Return (x, y) of the center of cell containing provided text 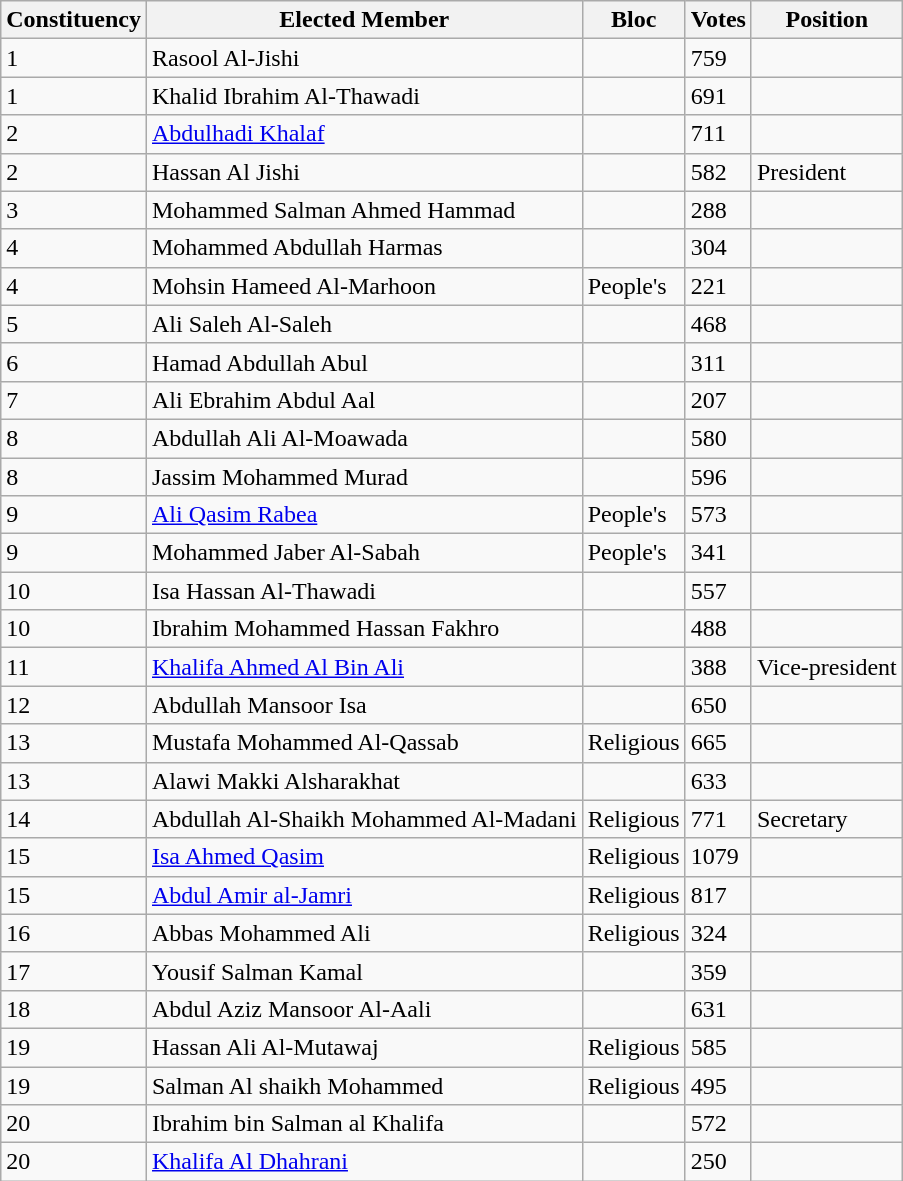
817 (718, 895)
Hamad Abdullah Abul (364, 362)
Constituency (74, 20)
596 (718, 477)
631 (718, 1009)
Abbas Mohammed Ali (364, 933)
580 (718, 438)
Jassim Mohammed Murad (364, 477)
Position (826, 20)
388 (718, 667)
488 (718, 629)
665 (718, 743)
557 (718, 591)
Mohammed Abdullah Harmas (364, 248)
Ibrahim Mohammed Hassan Fakhro (364, 629)
582 (718, 172)
Mustafa Mohammed Al-Qassab (364, 743)
Mohammed Jaber Al-Sabah (364, 553)
12 (74, 705)
585 (718, 1047)
495 (718, 1085)
Isa Hassan Al-Thawadi (364, 591)
207 (718, 400)
Secretary (826, 819)
573 (718, 515)
759 (718, 58)
Ibrahim bin Salman al Khalifa (364, 1124)
311 (718, 362)
304 (718, 248)
633 (718, 781)
Hassan Al Jishi (364, 172)
341 (718, 553)
Isa Ahmed Qasim (364, 857)
711 (718, 134)
Elected Member (364, 20)
Khalifa Al Dhahrani (364, 1162)
11 (74, 667)
18 (74, 1009)
Ali Saleh Al-Saleh (364, 324)
President (826, 172)
650 (718, 705)
Abdul Aziz Mansoor Al-Aali (364, 1009)
288 (718, 210)
572 (718, 1124)
Rasool Al-Jishi (364, 58)
Ali Qasim Rabea (364, 515)
Salman Al shaikh Mohammed (364, 1085)
5 (74, 324)
468 (718, 324)
359 (718, 971)
6 (74, 362)
17 (74, 971)
Khalifa Ahmed Al Bin Ali (364, 667)
16 (74, 933)
Abdullah Ali Al-Moawada (364, 438)
Mohammed Salman Ahmed Hammad (364, 210)
Abdulhadi Khalaf (364, 134)
Yousif Salman Kamal (364, 971)
Mohsin Hameed Al-Marhoon (364, 286)
324 (718, 933)
Votes (718, 20)
Abdullah Al-Shaikh Mohammed Al-Madani (364, 819)
3 (74, 210)
Abdullah Mansoor Isa (364, 705)
Vice-president (826, 667)
221 (718, 286)
Hassan Ali Al-Mutawaj (364, 1047)
7 (74, 400)
14 (74, 819)
Alawi Makki Alsharakhat (364, 781)
771 (718, 819)
250 (718, 1162)
1079 (718, 857)
691 (718, 96)
Khalid Ibrahim Al-Thawadi (364, 96)
Bloc (634, 20)
Abdul Amir al-Jamri (364, 895)
Ali Ebrahim Abdul Aal (364, 400)
